Capture the cell that displays the provided text and extract its (X, Y) central coordinate. 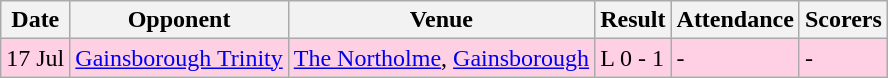
Gainsborough Trinity (179, 58)
L 0 - 1 (633, 58)
Venue (441, 20)
Result (633, 20)
Attendance (735, 20)
Date (36, 20)
17 Jul (36, 58)
Opponent (179, 20)
Scorers (843, 20)
The Northolme, Gainsborough (441, 58)
